For the text-containing cell, return its midpoint in (x, y) coordinate format. 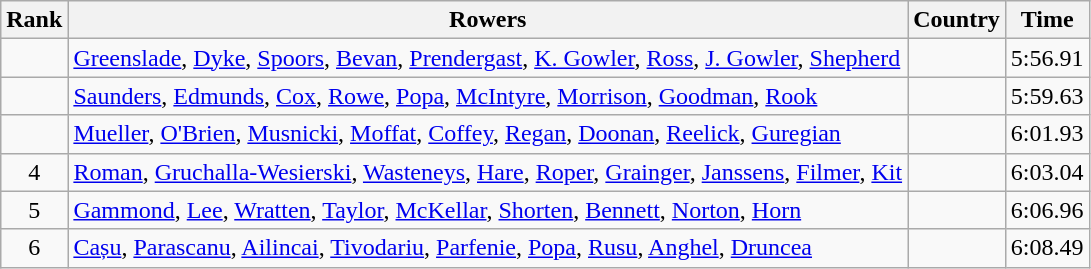
4 (34, 172)
Greenslade, Dyke, Spoors, Bevan, Prendergast, K. Gowler, Ross, J. Gowler, Shepherd (488, 58)
Roman, Gruchalla-Wesierski, Wasteneys, Hare, Roper, Grainger, Janssens, Filmer, Kit (488, 172)
6:01.93 (1047, 134)
5:56.91 (1047, 58)
6 (34, 248)
Saunders, Edmunds, Cox, Rowe, Popa, McIntyre, Morrison, Goodman, Rook (488, 96)
6:08.49 (1047, 248)
Time (1047, 20)
Gammond, Lee, Wratten, Taylor, McKellar, Shorten, Bennett, Norton, Horn (488, 210)
Cașu, Parascanu, Ailincai, Tivodariu, Parfenie, Popa, Rusu, Anghel, Druncea (488, 248)
Country (957, 20)
6:06.96 (1047, 210)
Rank (34, 20)
5 (34, 210)
Rowers (488, 20)
6:03.04 (1047, 172)
5:59.63 (1047, 96)
Mueller, O'Brien, Musnicki, Moffat, Coffey, Regan, Doonan, Reelick, Guregian (488, 134)
